Pinpoint the cell where the given text exists, returning its (X, Y) midpoint coordinate. 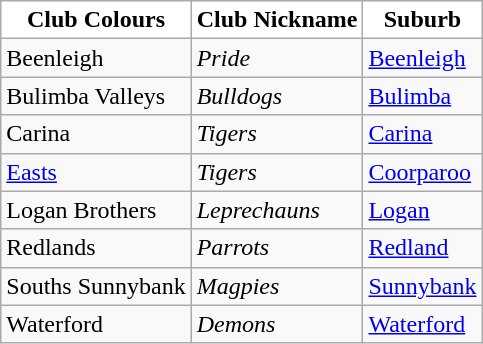
Leprechauns (277, 210)
Magpies (277, 286)
Suburb (422, 20)
Bulimba (422, 96)
Coorparoo (422, 172)
Sunnybank (422, 286)
Logan Brothers (96, 210)
Pride (277, 58)
Easts (96, 172)
Club Nickname (277, 20)
Redland (422, 248)
Logan (422, 210)
Souths Sunnybank (96, 286)
Redlands (96, 248)
Bulimba Valleys (96, 96)
Parrots (277, 248)
Club Colours (96, 20)
Demons (277, 324)
Bulldogs (277, 96)
